Scan for the cell matching the given text and deliver its [X, Y] coordinate at center. 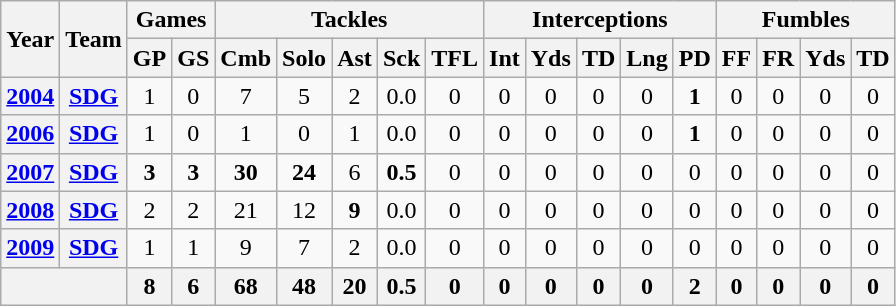
2008 [30, 210]
Year [30, 39]
Int [505, 58]
2007 [30, 172]
FF [736, 58]
68 [246, 286]
Solo [304, 58]
8 [149, 286]
30 [246, 172]
Lng [647, 58]
12 [304, 210]
5 [304, 96]
FR [778, 58]
2006 [30, 134]
Games [170, 20]
2004 [30, 96]
PD [694, 58]
Fumbles [806, 20]
Team [94, 39]
GS [194, 58]
Sck [401, 58]
Interceptions [600, 20]
Tackles [350, 20]
2009 [30, 248]
Ast [355, 58]
48 [304, 286]
Cmb [246, 58]
GP [149, 58]
21 [246, 210]
24 [304, 172]
20 [355, 286]
TFL [455, 58]
